Detect which cell encompasses the target text, then output its (x, y) center coordinate. 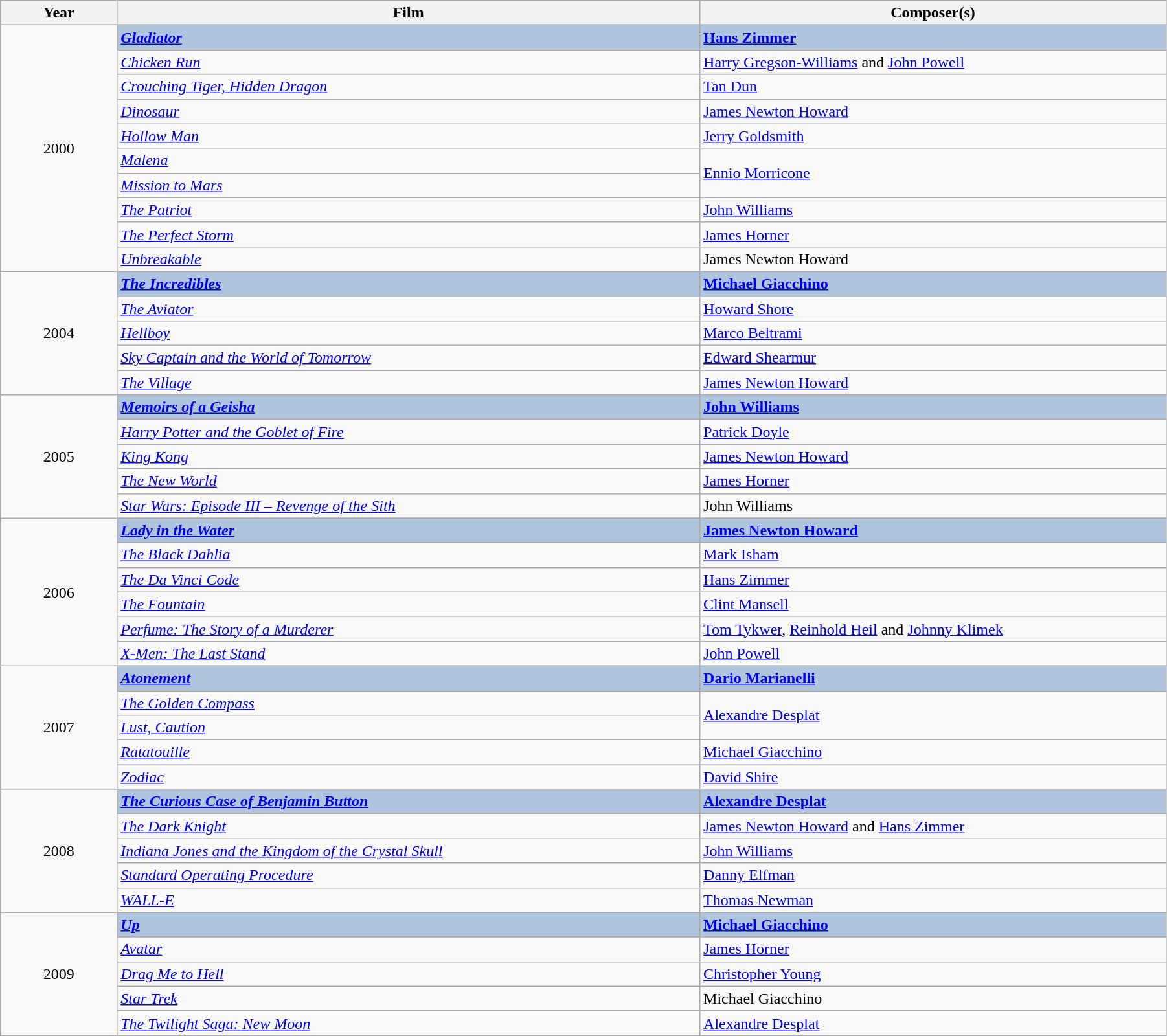
Patrick Doyle (933, 432)
Howard Shore (933, 309)
Lust, Caution (409, 728)
The Patriot (409, 210)
Indiana Jones and the Kingdom of the Crystal Skull (409, 851)
Ennio Morricone (933, 173)
2004 (59, 333)
Malena (409, 161)
2000 (59, 149)
David Shire (933, 777)
Mission to Mars (409, 185)
The Golden Compass (409, 703)
The Village (409, 383)
2009 (59, 974)
2008 (59, 851)
Avatar (409, 949)
The Incredibles (409, 284)
Sky Captain and the World of Tomorrow (409, 358)
2007 (59, 727)
Marco Beltrami (933, 333)
Tom Tykwer, Reinhold Heil and Johnny Klimek (933, 629)
Up (409, 925)
Chicken Run (409, 62)
James Newton Howard and Hans Zimmer (933, 826)
Zodiac (409, 777)
The Fountain (409, 604)
X-Men: The Last Stand (409, 653)
Gladiator (409, 38)
The Black Dahlia (409, 555)
Dario Marianelli (933, 678)
Jerry Goldsmith (933, 136)
Ratatouille (409, 752)
The Aviator (409, 309)
Drag Me to Hell (409, 974)
Star Wars: Episode III – Revenge of the Sith (409, 506)
The Twilight Saga: New Moon (409, 1023)
Standard Operating Procedure (409, 875)
John Powell (933, 653)
Mark Isham (933, 555)
King Kong (409, 456)
Hollow Man (409, 136)
Perfume: The Story of a Murderer (409, 629)
Danny Elfman (933, 875)
2006 (59, 592)
The Dark Knight (409, 826)
Memoirs of a Geisha (409, 407)
Lady in the Water (409, 530)
The Curious Case of Benjamin Button (409, 802)
Edward Shearmur (933, 358)
Year (59, 13)
Tan Dun (933, 87)
The Da Vinci Code (409, 580)
Composer(s) (933, 13)
Harry Potter and the Goblet of Fire (409, 432)
Clint Mansell (933, 604)
Atonement (409, 678)
Crouching Tiger, Hidden Dragon (409, 87)
WALL-E (409, 900)
Hellboy (409, 333)
Harry Gregson-Williams and John Powell (933, 62)
2005 (59, 456)
Dinosaur (409, 111)
Star Trek (409, 998)
The Perfect Storm (409, 234)
Thomas Newman (933, 900)
The New World (409, 481)
Christopher Young (933, 974)
Unbreakable (409, 259)
Film (409, 13)
